Capture the cell that displays the provided text and extract its [x, y] central coordinate. 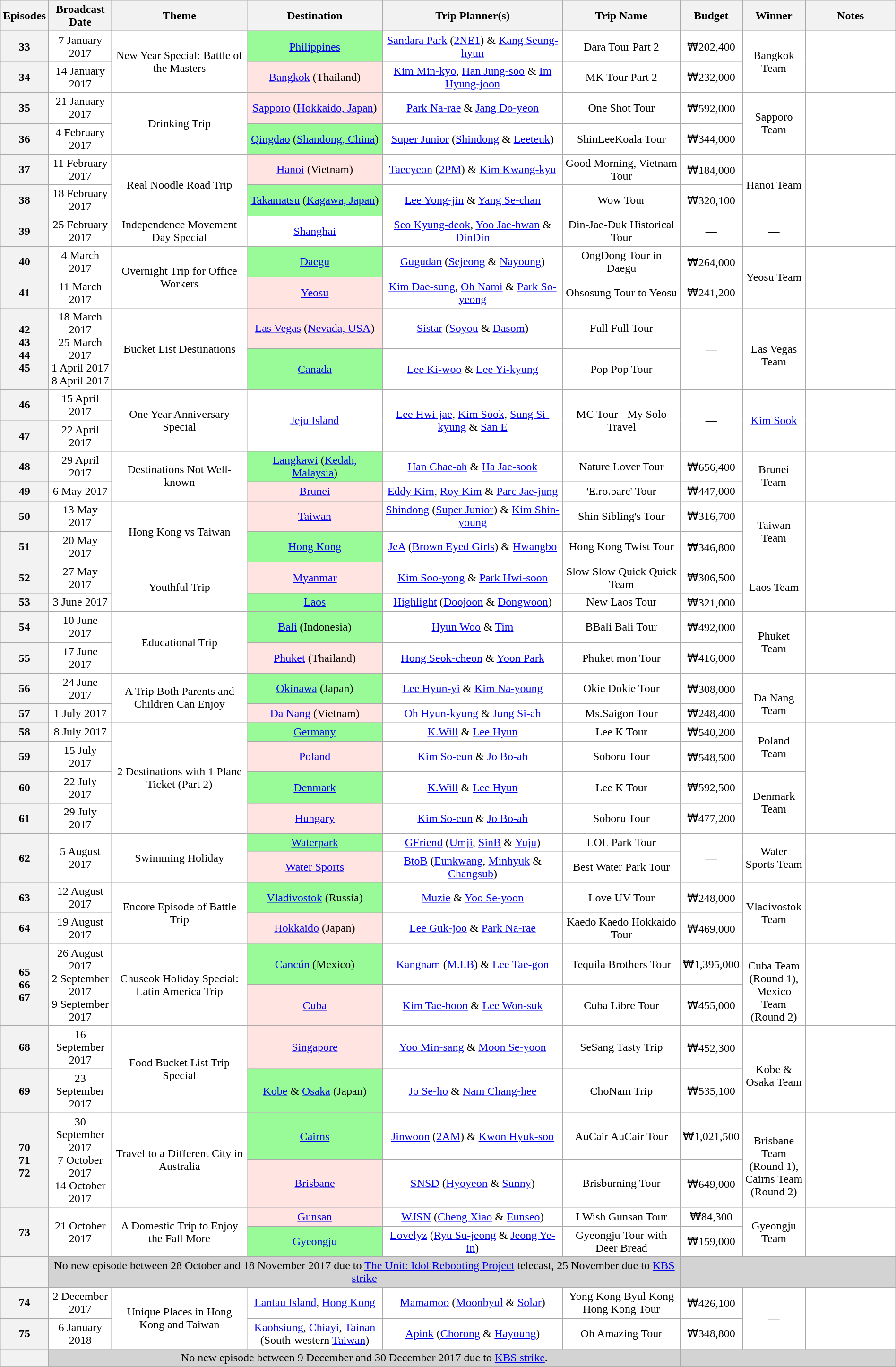
16 September 2017 [80, 1047]
Tequila Brothers Tour [621, 964]
Hong Kong Twist Tour [621, 546]
56 [25, 688]
₩308,000 [711, 688]
38 [25, 200]
Cuba Team (Round 1), Mexico Team (Round 2) [774, 985]
Mamamoo (Moonbyul & Solar) [473, 1303]
Brisburning Tour [621, 1184]
Kangnam (M.I.B) & Lee Tae-gon [473, 964]
Lantau Island, Hong Kong [315, 1303]
656667 [25, 985]
6 January 2018 [80, 1334]
Cuba Libre Tour [621, 1005]
Overnight Trip for Office Workers [180, 277]
Yong Kong Byul Kong Hong Kong Tour [621, 1303]
₩492,000 [711, 627]
Food Bucket List Trip Special [180, 1069]
Phuket (Thailand) [315, 658]
New Laos Tour [621, 602]
Yeosu Team [774, 277]
8 July 2017 [80, 732]
BBali Bali Tour [621, 627]
Lee Ki-woo & Lee Yi-kyung [473, 370]
Okie Dokie Tour [621, 688]
73 [25, 1232]
Denmark Team [774, 803]
Slow Slow Quick Quick Team [621, 578]
Okinawa (Japan) [315, 688]
₩264,000 [711, 262]
11 March 2017 [80, 292]
Shanghai [315, 231]
33 [25, 46]
Canada [315, 370]
Seo Kyung-deok, Yoo Jae-hwan & DinDin [473, 231]
Trip Name [621, 16]
Hanoi (Vietnam) [315, 169]
Best Water Park Tour [621, 867]
Da Nang Team [774, 698]
Las Vegas Team [774, 349]
74 [25, 1303]
Good Morning, Vietnam Tour [621, 169]
Kim Dae-sung, Oh Nami & Park So-yeong [473, 292]
Highlight (Doojoon & Dongwoon) [473, 602]
₩452,300 [711, 1047]
Water Sports Team [774, 857]
53 [25, 602]
17 June 2017 [80, 658]
Youthful Trip [180, 587]
₩416,000 [711, 658]
₩248,000 [711, 898]
Cuba [315, 1005]
Hong Seok-cheon & Yoon Park [473, 658]
Dara Tour Part 2 [621, 46]
Hokkaido (Japan) [315, 928]
18 February 2017 [80, 200]
6 May 2017 [80, 492]
Hyun Woo & Tim [473, 627]
Destination [315, 16]
18 March 201725 March 20171 April 20178 April 2017 [80, 349]
57 [25, 713]
SeSang Tasty Trip [621, 1047]
60 [25, 787]
'E.ro.parc' Tour [621, 492]
4 February 2017 [80, 139]
Han Chae-ah & Ha Jae-sook [473, 467]
Taecyeon (2PM) & Kim Kwang-kyu [473, 169]
No new episode between 28 October and 18 November 2017 due to The Unit: Idol Rebooting Project telecast, 25 November due to KBS strike [364, 1272]
Educational Trip [180, 642]
5 August 2017 [80, 857]
25 February 2017 [80, 231]
10 June 2017 [80, 627]
2 December 2017 [80, 1303]
Las Vegas (Nevada, USA) [315, 328]
69 [25, 1091]
Kaohsiung, Chiayi, Tainan(South-western Taiwan) [315, 1334]
Hong Kong [315, 546]
WJSN (Cheng Xiao & Eunseo) [473, 1217]
Taiwan Team [774, 531]
Sandara Park (2NE1) & Kang Seung-hyun [473, 46]
Kim Soo-yong & Park Hwi-soon [473, 578]
LOL Park Tour [621, 842]
Winner [774, 16]
SNSD (Hyoyeon & Sunny) [473, 1184]
Muzie & Yoo Se-yoon [473, 898]
Jeju Island [315, 420]
Jo Se-ho & Nam Chang-hee [473, 1091]
Full Full Tour [621, 328]
Broadcast Date [80, 16]
Kobe & Osaka (Japan) [315, 1091]
Sistar (Soyou & Dasom) [473, 328]
59 [25, 756]
Lee Guk-joo & Park Na-rae [473, 928]
₩592,500 [711, 787]
58 [25, 732]
51 [25, 546]
₩248,400 [711, 713]
Kim Tae-hoon & Lee Won-suk [473, 1005]
62 [25, 857]
27 May 2017 [80, 578]
Kim Sook [774, 420]
New Year Special: Battle of the Masters [180, 62]
Din-Jae-Duk Historical Tour [621, 231]
₩321,000 [711, 602]
Germany [315, 732]
Denmark [315, 787]
Love UV Tour [621, 898]
₩202,400 [711, 46]
₩1,395,000 [711, 964]
Encore Episode of Battle Trip [180, 913]
Laos [315, 602]
MK Tour Part 2 [621, 78]
Lee Yong-jin & Yang Se-chan [473, 200]
1 July 2017 [80, 713]
MC Tour - My Solo Travel [621, 420]
₩232,000 [711, 78]
₩656,400 [711, 467]
Kim Min-kyo, Han Jung-soo & Im Hyung-joon [473, 78]
29 April 2017 [80, 467]
75 [25, 1334]
24 June 2017 [80, 688]
Gyeongju [315, 1241]
Wow Tour [621, 200]
36 [25, 139]
Poland [315, 756]
₩1,021,500 [711, 1136]
Myanmar [315, 578]
15 April 2017 [80, 405]
14 January 2017 [80, 78]
A Trip Both Parents and Children Can Enjoy [180, 698]
₩84,300 [711, 1217]
64 [25, 928]
₩455,000 [711, 1005]
AuCair AuCair Tour [621, 1136]
I Wish Gunsan Tour [621, 1217]
Langkawi (Kedah, Malaysia) [315, 467]
One Year Anniversary Special [180, 420]
Destinations Not Well-known [180, 476]
46 [25, 405]
21 October 2017 [80, 1232]
Gyeongju Tour with Deer Bread [621, 1241]
Phuket Team [774, 642]
₩469,000 [711, 928]
₩346,800 [711, 546]
707172 [25, 1160]
Episodes [25, 16]
29 July 2017 [80, 818]
12 August 2017 [80, 898]
Brisbane [315, 1184]
No new episode between 9 December and 30 December 2017 due to KBS strike. [364, 1358]
2 Destinations with 1 Plane Ticket (Part 2) [180, 778]
50 [25, 516]
47 [25, 436]
Unique Places in Hong Kong and Taiwan [180, 1318]
37 [25, 169]
JeA (Brown Eyed Girls) & Hwangbo [473, 546]
Phuket mon Tour [621, 658]
63 [25, 898]
54 [25, 627]
Pop Pop Tour [621, 370]
Budget [711, 16]
Bangkok (Thailand) [315, 78]
A Domestic Trip to Enjoy the Fall More [180, 1232]
Shin Sibling's Tour [621, 516]
52 [25, 578]
Cairns [315, 1136]
Travel to a Different City in Australia [180, 1160]
Poland Team [774, 748]
35 [25, 108]
Brisbane Team (Round 1),Cairns Team (Round 2) [774, 1160]
Hong Kong vs Taiwan [180, 531]
Lovelyz (Ryu Su-jeong & Jeong Ye-in) [473, 1241]
Brunei Team [774, 476]
4 March 2017 [80, 262]
Theme [180, 16]
Cancún (Mexico) [315, 964]
Yeosu [315, 292]
Daegu [315, 262]
Chuseok Holiday Special: Latin America Trip [180, 985]
₩316,700 [711, 516]
Super Junior (Shindong & Leeteuk) [473, 139]
₩649,000 [711, 1184]
19 August 2017 [80, 928]
₩241,200 [711, 292]
Bangkok Team [774, 62]
Gunsan [315, 1217]
48 [25, 467]
₩535,100 [711, 1091]
Eddy Kim, Roy Kim & Parc Jae-jung [473, 492]
Lee Hwi-jae, Kim Sook, Sung Si-kyung & San E [473, 420]
Kobe & Osaka Team [774, 1069]
Vladivostok (Russia) [315, 898]
One Shot Tour [621, 108]
40 [25, 262]
Hanoi Team [774, 185]
Ohsosung Tour to Yeosu [621, 292]
₩344,000 [711, 139]
55 [25, 658]
13 May 2017 [80, 516]
26 August 20172 September 20179 September 2017 [80, 985]
Kaedo Kaedo Hokkaido Tour [621, 928]
Waterpark [315, 842]
Vladivostok Team [774, 913]
Singapore [315, 1047]
Ms.Saigon Tour [621, 713]
61 [25, 818]
20 May 2017 [80, 546]
Sapporo (Hokkaido, Japan) [315, 108]
21 January 2017 [80, 108]
Shindong (Super Junior) & Kim Shin-young [473, 516]
30 September 20177 October 201714 October 2017 [80, 1160]
₩184,000 [711, 169]
3 June 2017 [80, 602]
Takamatsu (Kagawa, Japan) [315, 200]
Jinwoon (2AM) & Kwon Hyuk-soo [473, 1136]
Oh Amazing Tour [621, 1334]
Laos Team [774, 587]
ShinLeeKoala Tour [621, 139]
₩348,800 [711, 1334]
Trip Planner(s) [473, 16]
7 January 2017 [80, 46]
49 [25, 492]
Yoo Min-sang & Moon Se-yoon [473, 1047]
Notes [851, 16]
Drinking Trip [180, 123]
Apink (Chorong & Hayoung) [473, 1334]
Gugudan (Sejeong & Nayoung) [473, 262]
Hungary [315, 818]
ChoNam Trip [621, 1091]
₩477,200 [711, 818]
39 [25, 231]
Bali (Indonesia) [315, 627]
₩548,500 [711, 756]
Sapporo Team [774, 123]
₩306,500 [711, 578]
Qingdao (Shandong, China) [315, 139]
₩447,000 [711, 492]
Swimming Holiday [180, 857]
Lee Hyun-yi & Kim Na-young [473, 688]
₩540,200 [711, 732]
OngDong Tour in Daegu [621, 262]
Nature Lover Tour [621, 467]
68 [25, 1047]
₩426,100 [711, 1303]
Bucket List Destinations [180, 349]
Park Na-rae & Jang Do-yeon [473, 108]
Da Nang (Vietnam) [315, 713]
Gyeongju Team [774, 1232]
₩159,000 [711, 1241]
Brunei [315, 492]
Real Noodle Road Trip [180, 185]
34 [25, 78]
11 February 2017 [80, 169]
22 April 2017 [80, 436]
₩592,000 [711, 108]
23 September 2017 [80, 1091]
Philippines [315, 46]
Oh Hyun-kyung & Jung Si-ah [473, 713]
GFriend (Umji, SinB & Yuju) [473, 842]
22 July 2017 [80, 787]
42434445 [25, 349]
BtoB (Eunkwang, Minhyuk & Changsub) [473, 867]
15 July 2017 [80, 756]
41 [25, 292]
Independence Movement Day Special [180, 231]
₩320,100 [711, 200]
Water Sports [315, 867]
Taiwan [315, 516]
